Identify which cell holds the provided text, then report its [x, y] central coordinate. 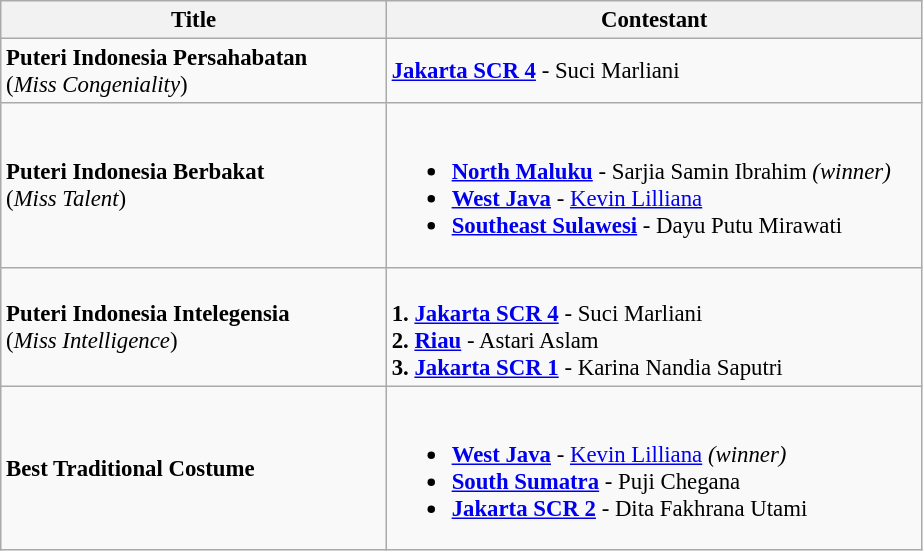
West Java - Kevin Lilliana (winner) South Sumatra - Puji Chegana Jakarta SCR 2 - Dita Fakhrana Utami [654, 468]
Contestant [654, 20]
North Maluku - Sarjia Samin Ibrahim (winner) West Java - Kevin Lilliana Southeast Sulawesi - Dayu Putu Mirawati [654, 185]
Puteri Indonesia Intelegensia (Miss Intelligence) [194, 326]
Puteri Indonesia Berbakat(Miss Talent) [194, 185]
Puteri Indonesia Persahabatan(Miss Congeniality) [194, 72]
1. Jakarta SCR 4 - Suci Marliani 2. Riau - Astari Aslam 3. Jakarta SCR 1 - Karina Nandia Saputri [654, 326]
Best Traditional Costume [194, 468]
Jakarta SCR 4 - Suci Marliani [654, 72]
Title [194, 20]
